Find where the given text appears and provide that cell's center as [x, y] coordinate. 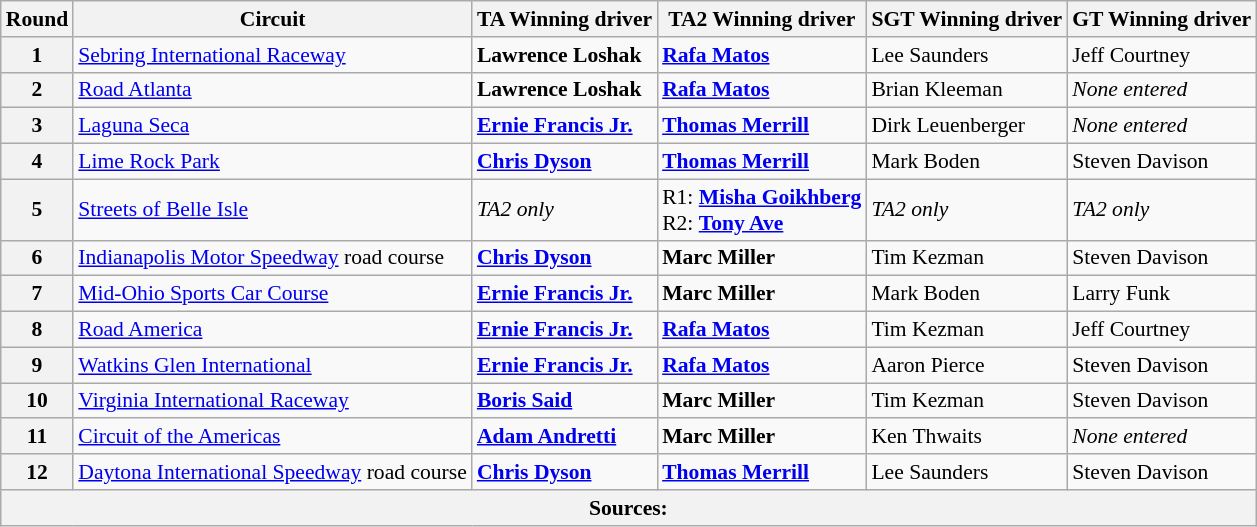
12 [38, 472]
Adam Andretti [564, 437]
Dirk Leuenberger [966, 126]
Watkins Glen International [272, 365]
Round [38, 19]
8 [38, 330]
Boris Said [564, 401]
9 [38, 365]
Sebring International Raceway [272, 55]
Circuit of the Americas [272, 437]
7 [38, 294]
3 [38, 126]
Laguna Seca [272, 126]
Lime Rock Park [272, 162]
Streets of Belle Isle [272, 210]
Mid-Ohio Sports Car Course [272, 294]
5 [38, 210]
Daytona International Speedway road course [272, 472]
SGT Winning driver [966, 19]
1 [38, 55]
GT Winning driver [1162, 19]
Ken Thwaits [966, 437]
Aaron Pierce [966, 365]
Larry Funk [1162, 294]
TA2 Winning driver [762, 19]
R1: Misha GoikhbergR2: Tony Ave [762, 210]
2 [38, 90]
6 [38, 258]
Circuit [272, 19]
Road Atlanta [272, 90]
Virginia International Raceway [272, 401]
TA Winning driver [564, 19]
Road America [272, 330]
11 [38, 437]
4 [38, 162]
Indianapolis Motor Speedway road course [272, 258]
Sources: [628, 508]
10 [38, 401]
Brian Kleeman [966, 90]
